Return the [x, y] coordinate for the center point of the cell that contains the specified text.  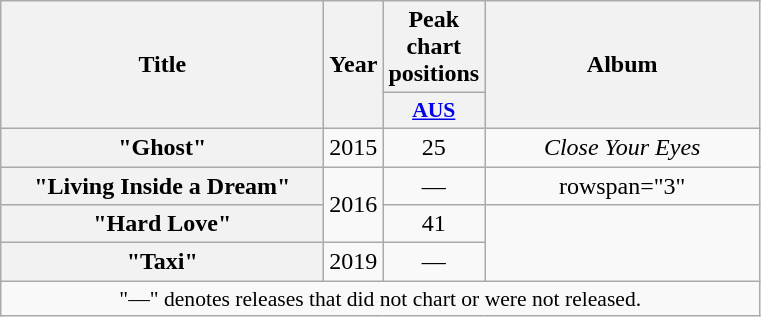
"Hard Love" [162, 224]
Title [162, 65]
AUS [434, 111]
"—" denotes releases that did not chart or were not released. [380, 299]
Peak chart positions [434, 47]
"Ghost" [162, 147]
rowspan="3" [622, 185]
2015 [354, 147]
Close Your Eyes [622, 147]
2016 [354, 204]
25 [434, 147]
"Taxi" [162, 262]
2019 [354, 262]
Year [354, 65]
"Living Inside a Dream" [162, 185]
41 [434, 224]
Album [622, 65]
